Provide the (x, y) coordinate of the cell's center where the given text is located.  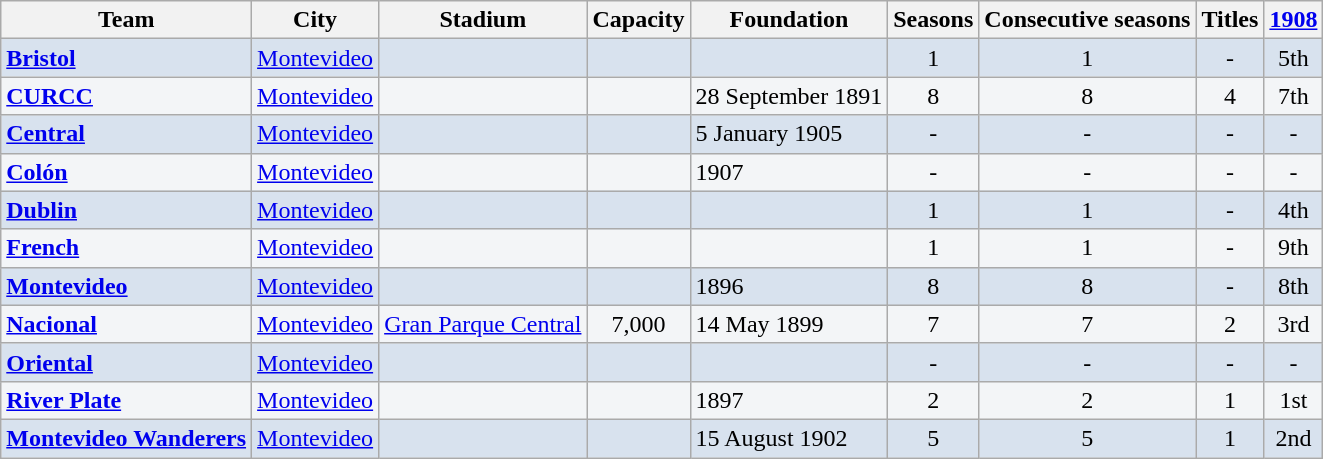
1897 (789, 400)
28 September 1891 (789, 96)
2nd (1294, 438)
Titles (1230, 20)
Dublin (126, 210)
Seasons (934, 20)
CURCC (126, 96)
Bristol (126, 58)
15 August 1902 (789, 438)
9th (1294, 248)
Foundation (789, 20)
Team (126, 20)
8th (1294, 286)
Stadium (483, 20)
Colón (126, 172)
Nacional (126, 324)
1907 (789, 172)
5th (1294, 58)
1st (1294, 400)
River Plate (126, 400)
French (126, 248)
Consecutive seasons (1088, 20)
Capacity (638, 20)
14 May 1899 (789, 324)
7th (1294, 96)
1908 (1294, 20)
3rd (1294, 324)
City (316, 20)
Oriental (126, 362)
4th (1294, 210)
7,000 (638, 324)
1896 (789, 286)
4 (1230, 96)
Central (126, 134)
Montevideo Wanderers (126, 438)
Gran Parque Central (483, 324)
5 January 1905 (789, 134)
